Locate the cell with the specified text and output its (x, y) center coordinate. 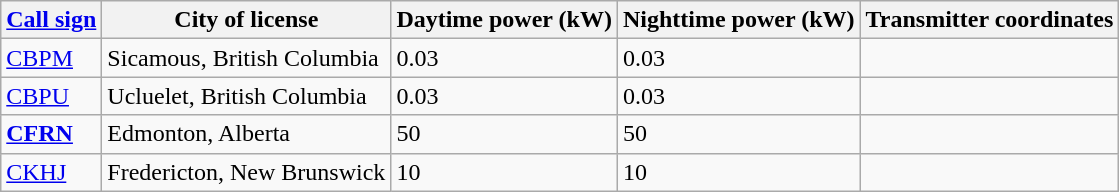
Call sign (52, 20)
Fredericton, New Brunswick (246, 172)
Transmitter coordinates (990, 20)
City of license (246, 20)
Edmonton, Alberta (246, 134)
CKHJ (52, 172)
Daytime power (kW) (504, 20)
Ucluelet, British Columbia (246, 96)
CBPU (52, 96)
Nighttime power (kW) (738, 20)
Sicamous, British Columbia (246, 58)
CBPM (52, 58)
CFRN (52, 134)
